Extract the (x, y) coordinate from the center of the cell holding the provided text.  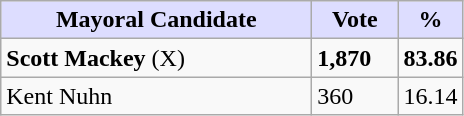
16.14 (430, 96)
1,870 (355, 58)
Vote (355, 20)
Mayoral Candidate (156, 20)
Kent Nuhn (156, 96)
% (430, 20)
83.86 (430, 58)
Scott Mackey (X) (156, 58)
360 (355, 96)
